Detect which cell encompasses the target text, then output its (x, y) center coordinate. 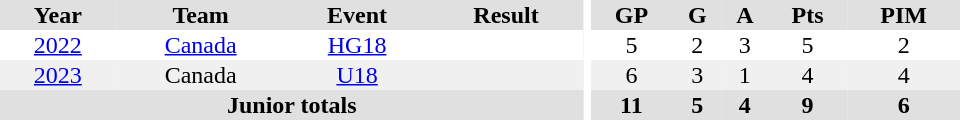
Event (358, 15)
HG18 (358, 45)
2022 (58, 45)
PIM (904, 15)
A (745, 15)
Pts (808, 15)
2023 (58, 75)
9 (808, 105)
U18 (358, 75)
GP (631, 15)
Year (58, 15)
11 (631, 105)
Team (201, 15)
Junior totals (292, 105)
G (698, 15)
Result (506, 15)
1 (745, 75)
